Return the (x, y) coordinate for the center point of the cell that contains the specified text.  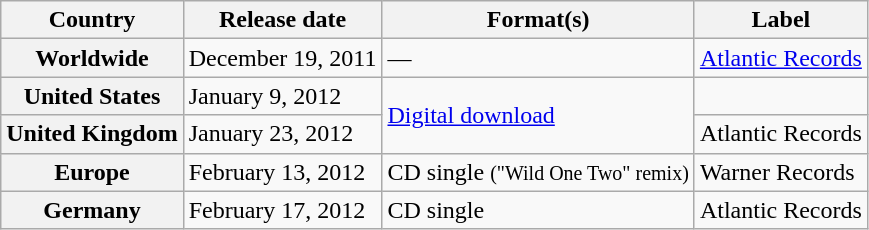
Europe (92, 172)
February 17, 2012 (282, 210)
Release date (282, 20)
February 13, 2012 (282, 172)
United Kingdom (92, 134)
United States (92, 96)
December 19, 2011 (282, 58)
Country (92, 20)
Label (780, 20)
Format(s) (538, 20)
CD single (538, 210)
— (538, 58)
Germany (92, 210)
January 23, 2012 (282, 134)
Warner Records (780, 172)
Worldwide (92, 58)
January 9, 2012 (282, 96)
CD single ("Wild One Two" remix) (538, 172)
Digital download (538, 115)
